Return the [x, y] coordinate for the center point of the cell that contains the specified text.  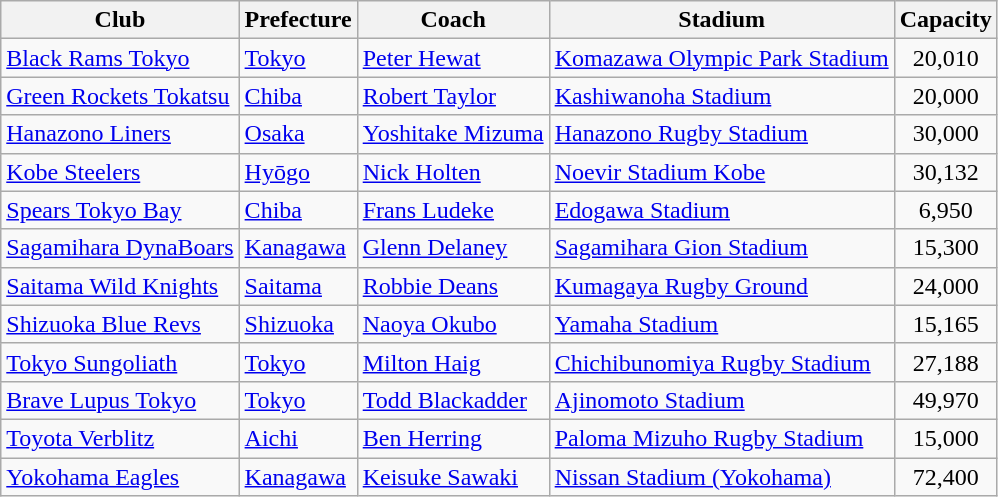
Ajinomoto Stadium [722, 400]
Toyota Verblitz [120, 438]
15,165 [946, 324]
Yoshitake Mizuma [453, 134]
Paloma Mizuho Rugby Stadium [722, 438]
Yamaha Stadium [722, 324]
Milton Haig [453, 362]
Todd Blackadder [453, 400]
27,188 [946, 362]
24,000 [946, 286]
Saitama Wild Knights [120, 286]
Stadium [722, 20]
Naoya Okubo [453, 324]
Shizuoka [298, 324]
30,000 [946, 134]
Nissan Stadium (Yokohama) [722, 477]
Spears Tokyo Bay [120, 210]
Chichibunomiya Rugby Stadium [722, 362]
Brave Lupus Tokyo [120, 400]
Edogawa Stadium [722, 210]
Robbie Deans [453, 286]
Kashiwanoha Stadium [722, 96]
20,010 [946, 58]
15,000 [946, 438]
30,132 [946, 172]
Frans Ludeke [453, 210]
20,000 [946, 96]
Green Rockets Tokatsu [120, 96]
Hyōgo [298, 172]
Shizuoka Blue Revs [120, 324]
Peter Hewat [453, 58]
Prefecture [298, 20]
Keisuke Sawaki [453, 477]
Sagamihara Gion Stadium [722, 248]
Yokohama Eagles [120, 477]
Glenn Delaney [453, 248]
Club [120, 20]
Coach [453, 20]
Saitama [298, 286]
Ben Herring [453, 438]
Noevir Stadium Kobe [722, 172]
Kobe Steelers [120, 172]
72,400 [946, 477]
Hanazono Liners [120, 134]
Kumagaya Rugby Ground [722, 286]
Sagamihara DynaBoars [120, 248]
Black Rams Tokyo [120, 58]
Osaka [298, 134]
Hanazono Rugby Stadium [722, 134]
Robert Taylor [453, 96]
Komazawa Olympic Park Stadium [722, 58]
15,300 [946, 248]
Aichi [298, 438]
Nick Holten [453, 172]
Tokyo Sungoliath [120, 362]
Capacity [946, 20]
6,950 [946, 210]
49,970 [946, 400]
